Return the [X, Y] coordinate for the center point of the cell that contains the specified text.  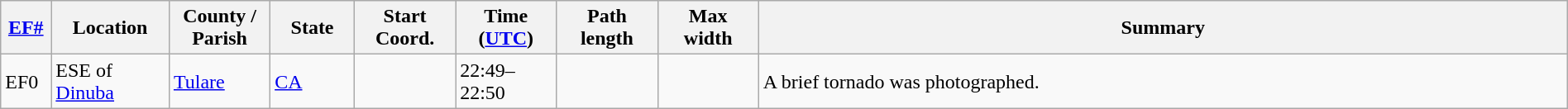
Time (UTC) [506, 28]
Start Coord. [404, 28]
Location [111, 28]
EF0 [26, 81]
County / Parish [219, 28]
Path length [607, 28]
EF# [26, 28]
ESE of Dinuba [111, 81]
A brief tornado was photographed. [1163, 81]
Max width [708, 28]
CA [313, 81]
22:49–22:50 [506, 81]
State [313, 28]
Summary [1163, 28]
Tulare [219, 81]
